Determine the (x, y) coordinate at the center of the cell enclosing the given text.  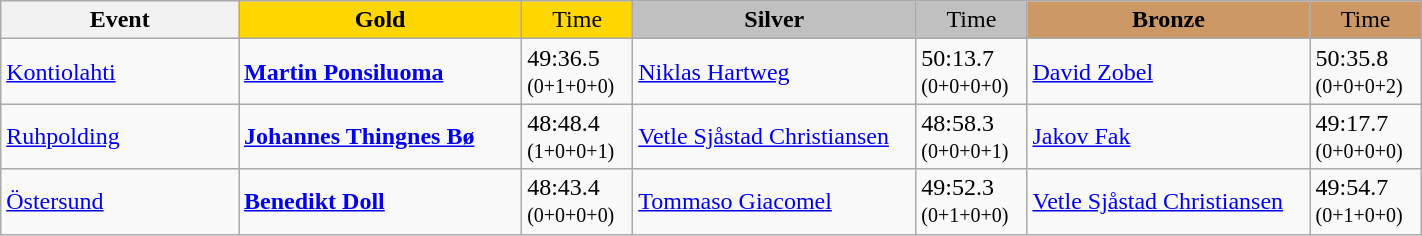
49:52.3(0+1+0+0) (972, 202)
50:13.7(0+0+0+0) (972, 72)
Benedikt Doll (380, 202)
49:17.7(0+0+0+0) (1366, 136)
Kontiolahti (120, 72)
49:36.5(0+1+0+0) (578, 72)
David Zobel (1168, 72)
49:54.7(0+1+0+0) (1366, 202)
Östersund (120, 202)
Silver (774, 20)
Ruhpolding (120, 136)
Johannes Thingnes Bø (380, 136)
Gold (380, 20)
Tommaso Giacomel (774, 202)
48:43.4(0+0+0+0) (578, 202)
Martin Ponsiluoma (380, 72)
48:58.3(0+0+0+1) (972, 136)
Bronze (1168, 20)
48:48.4(1+0+0+1) (578, 136)
Event (120, 20)
Jakov Fak (1168, 136)
50:35.8(0+0+0+2) (1366, 72)
Niklas Hartweg (774, 72)
